Determine the (X, Y) coordinate at the center of the cell enclosing the given text.  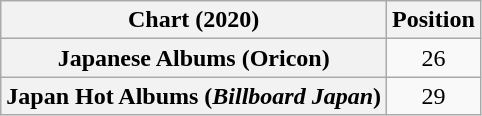
Chart (2020) (194, 20)
Japanese Albums (Oricon) (194, 58)
Japan Hot Albums (Billboard Japan) (194, 96)
26 (434, 58)
Position (434, 20)
29 (434, 96)
